From the cell containing the given text, extract its center point as [X, Y] coordinate. 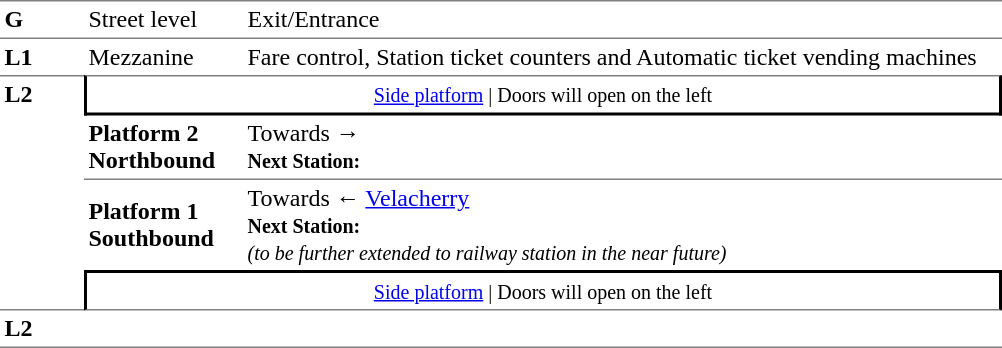
Exit/Entrance [622, 20]
Platform 1Southbound [164, 225]
G [42, 20]
Towards → Next Station: [622, 148]
L1 [42, 57]
Street level [164, 20]
Fare control, Station ticket counters and Automatic ticket vending machines [622, 57]
Platform 2Northbound [164, 148]
Mezzanine [164, 57]
Towards ← VelacherryNext Station: (to be further extended to railway station in the near future) [622, 225]
